Return the (x, y) coordinate for the center point of the cell that contains the specified text.  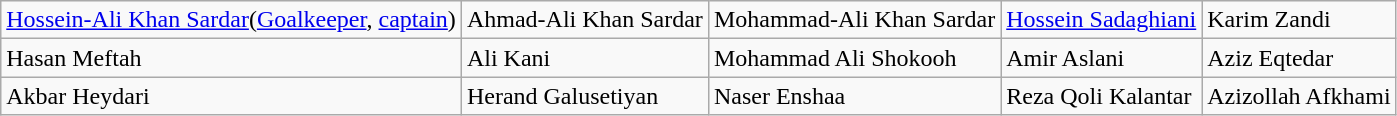
Mohammad-Ali Khan Sardar (854, 20)
Aziz Eqtedar (1299, 58)
Reza Qoli Kalantar (1102, 96)
Azizollah Afkhami (1299, 96)
Ali Kani (584, 58)
Herand Galusetiyan (584, 96)
Hossein Sadaghiani (1102, 20)
Hossein-Ali Khan Sardar(Goalkeeper, captain) (232, 20)
Amir Aslani (1102, 58)
Akbar Heydari (232, 96)
Hasan Meftah (232, 58)
Karim Zandi (1299, 20)
Ahmad-Ali Khan Sardar (584, 20)
Naser Enshaa (854, 96)
Mohammad Ali Shokooh (854, 58)
